Extract the (x, y) coordinate from the center of the cell holding the provided text.  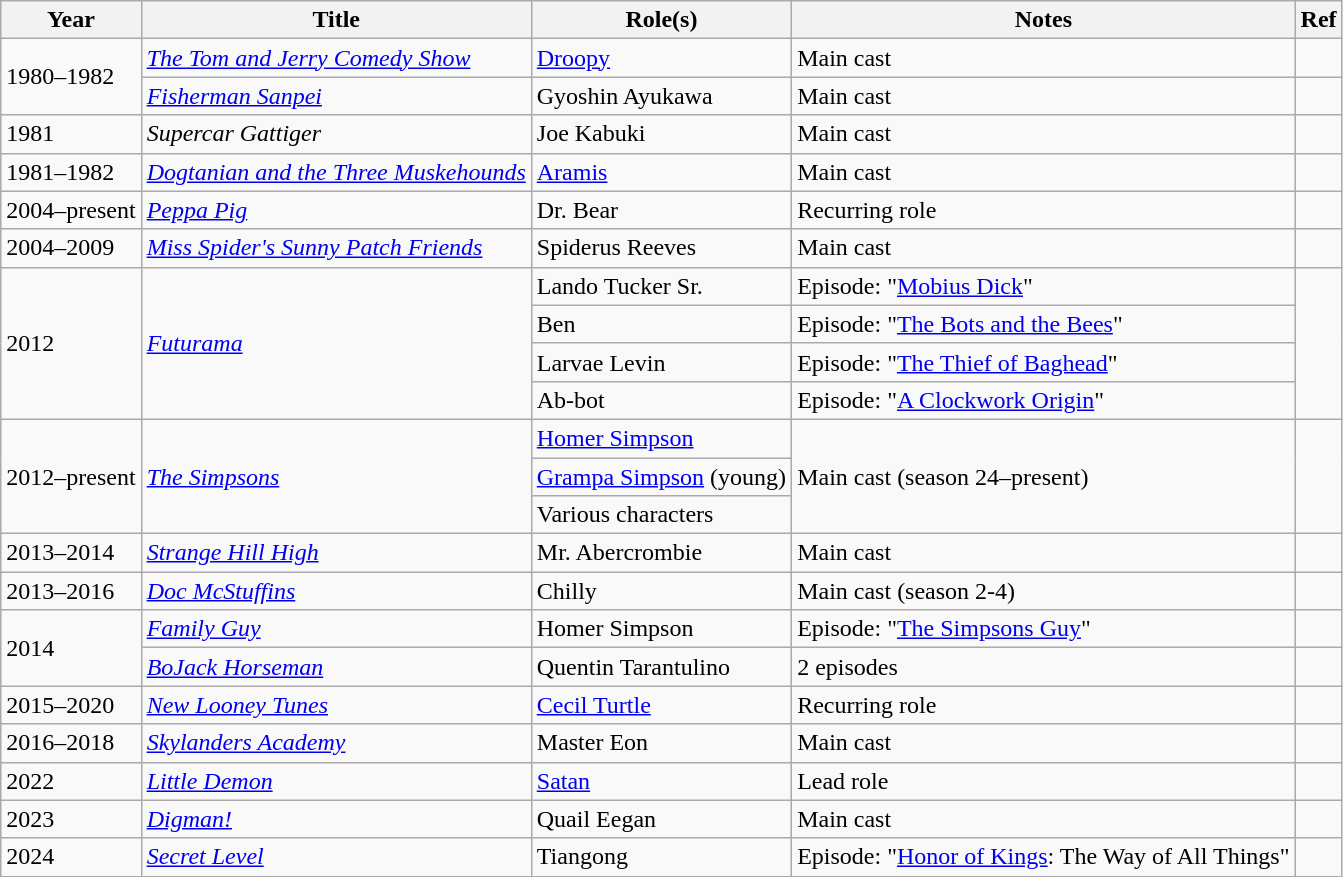
1981 (71, 134)
2004–2009 (71, 248)
BoJack Horseman (336, 667)
Skylanders Academy (336, 743)
2024 (71, 857)
2013–2016 (71, 591)
Year (71, 20)
Ab-bot (661, 400)
Droopy (661, 58)
Master Eon (661, 743)
Dr. Bear (661, 210)
Spiderus Reeves (661, 248)
Main cast (season 24–present) (1044, 476)
Title (336, 20)
Larvae Levin (661, 362)
2014 (71, 648)
Strange Hill High (336, 553)
The Simpsons (336, 476)
Chilly (661, 591)
New Looney Tunes (336, 705)
Cecil Turtle (661, 705)
2012–present (71, 476)
Episode: "Honor of Kings: The Way of All Things" (1044, 857)
Futurama (336, 343)
Ref (1318, 20)
2023 (71, 819)
1980–1982 (71, 77)
Peppa Pig (336, 210)
Little Demon (336, 781)
2013–2014 (71, 553)
Aramis (661, 172)
Secret Level (336, 857)
Supercar Gattiger (336, 134)
Fisherman Sanpei (336, 96)
Episode: "The Bots and the Bees" (1044, 324)
Ben (661, 324)
Lead role (1044, 781)
Grampa Simpson (young) (661, 477)
Notes (1044, 20)
Family Guy (336, 629)
Mr. Abercrombie (661, 553)
Episode: "A Clockwork Origin" (1044, 400)
Digman! (336, 819)
Dogtanian and the Three Muskehounds (336, 172)
Miss Spider's Sunny Patch Friends (336, 248)
Episode: "The Thief of Baghead" (1044, 362)
Doc McStuffins (336, 591)
Role(s) (661, 20)
2 episodes (1044, 667)
Main cast (season 2-4) (1044, 591)
Gyoshin Ayukawa (661, 96)
2015–2020 (71, 705)
Tiangong (661, 857)
Various characters (661, 515)
Joe Kabuki (661, 134)
Episode: "Mobius Dick" (1044, 286)
Lando Tucker Sr. (661, 286)
2012 (71, 343)
Quail Eegan (661, 819)
2016–2018 (71, 743)
2004–present (71, 210)
2022 (71, 781)
Quentin Tarantulino (661, 667)
Episode: "The Simpsons Guy" (1044, 629)
1981–1982 (71, 172)
Satan (661, 781)
The Tom and Jerry Comedy Show (336, 58)
